Pinpoint the cell where the given text exists, returning its [X, Y] midpoint coordinate. 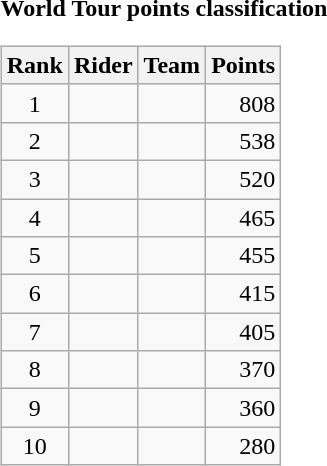
6 [34, 294]
808 [244, 103]
280 [244, 446]
Rank [34, 65]
8 [34, 370]
360 [244, 408]
520 [244, 179]
3 [34, 179]
415 [244, 294]
370 [244, 370]
10 [34, 446]
538 [244, 141]
465 [244, 217]
405 [244, 332]
2 [34, 141]
4 [34, 217]
7 [34, 332]
Points [244, 65]
Team [172, 65]
Rider [103, 65]
455 [244, 256]
9 [34, 408]
5 [34, 256]
1 [34, 103]
